Pinpoint the cell where the given text exists, returning its (x, y) midpoint coordinate. 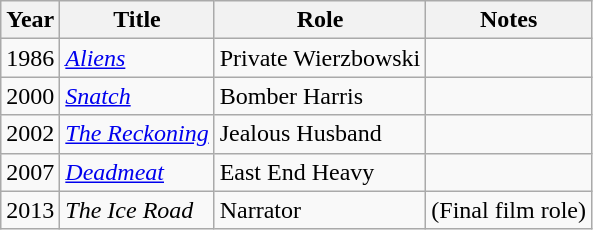
Private Wierzbowski (320, 58)
2000 (30, 96)
Snatch (137, 96)
Year (30, 20)
(Final film role) (509, 210)
The Reckoning (137, 134)
The Ice Road (137, 210)
2013 (30, 210)
Deadmeat (137, 172)
Role (320, 20)
Notes (509, 20)
East End Heavy (320, 172)
Title (137, 20)
1986 (30, 58)
Narrator (320, 210)
2007 (30, 172)
Bomber Harris (320, 96)
Aliens (137, 58)
Jealous Husband (320, 134)
2002 (30, 134)
